Capture the cell that displays the provided text and extract its [X, Y] central coordinate. 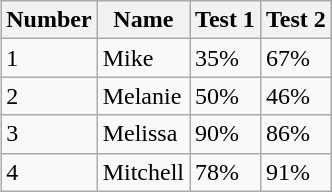
90% [226, 134]
Mike [143, 58]
35% [226, 58]
3 [49, 134]
67% [296, 58]
91% [296, 172]
Melanie [143, 96]
4 [49, 172]
Mitchell [143, 172]
Melissa [143, 134]
86% [296, 134]
Name [143, 20]
50% [226, 96]
2 [49, 96]
1 [49, 58]
Test 2 [296, 20]
46% [296, 96]
78% [226, 172]
Test 1 [226, 20]
Number [49, 20]
